For the text-containing cell, return its midpoint in [X, Y] coordinate format. 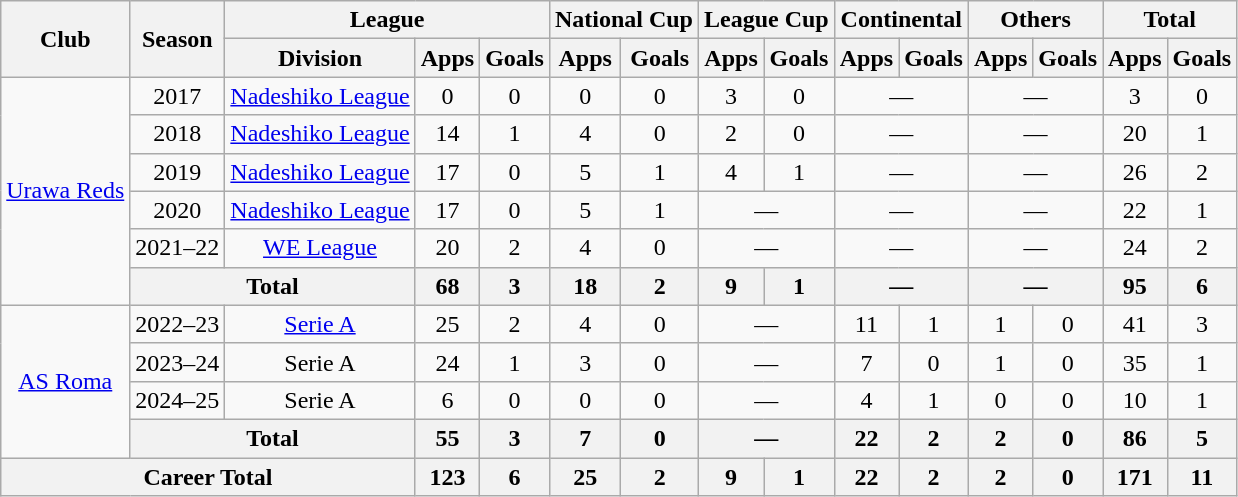
Division [320, 58]
55 [447, 438]
2017 [178, 96]
18 [585, 286]
Club [66, 39]
86 [1135, 438]
League Cup [766, 20]
26 [1135, 172]
2021–22 [178, 248]
League [388, 20]
2019 [178, 172]
35 [1135, 362]
National Cup [624, 20]
68 [447, 286]
171 [1135, 477]
WE League [320, 248]
123 [447, 477]
Continental [901, 20]
2020 [178, 210]
2018 [178, 134]
Urawa Reds [66, 191]
14 [447, 134]
95 [1135, 286]
41 [1135, 324]
2024–25 [178, 400]
2023–24 [178, 362]
Season [178, 39]
AS Roma [66, 381]
Others [1035, 20]
2022–23 [178, 324]
Career Total [208, 477]
10 [1135, 400]
